Capture the cell that displays the provided text and extract its [x, y] central coordinate. 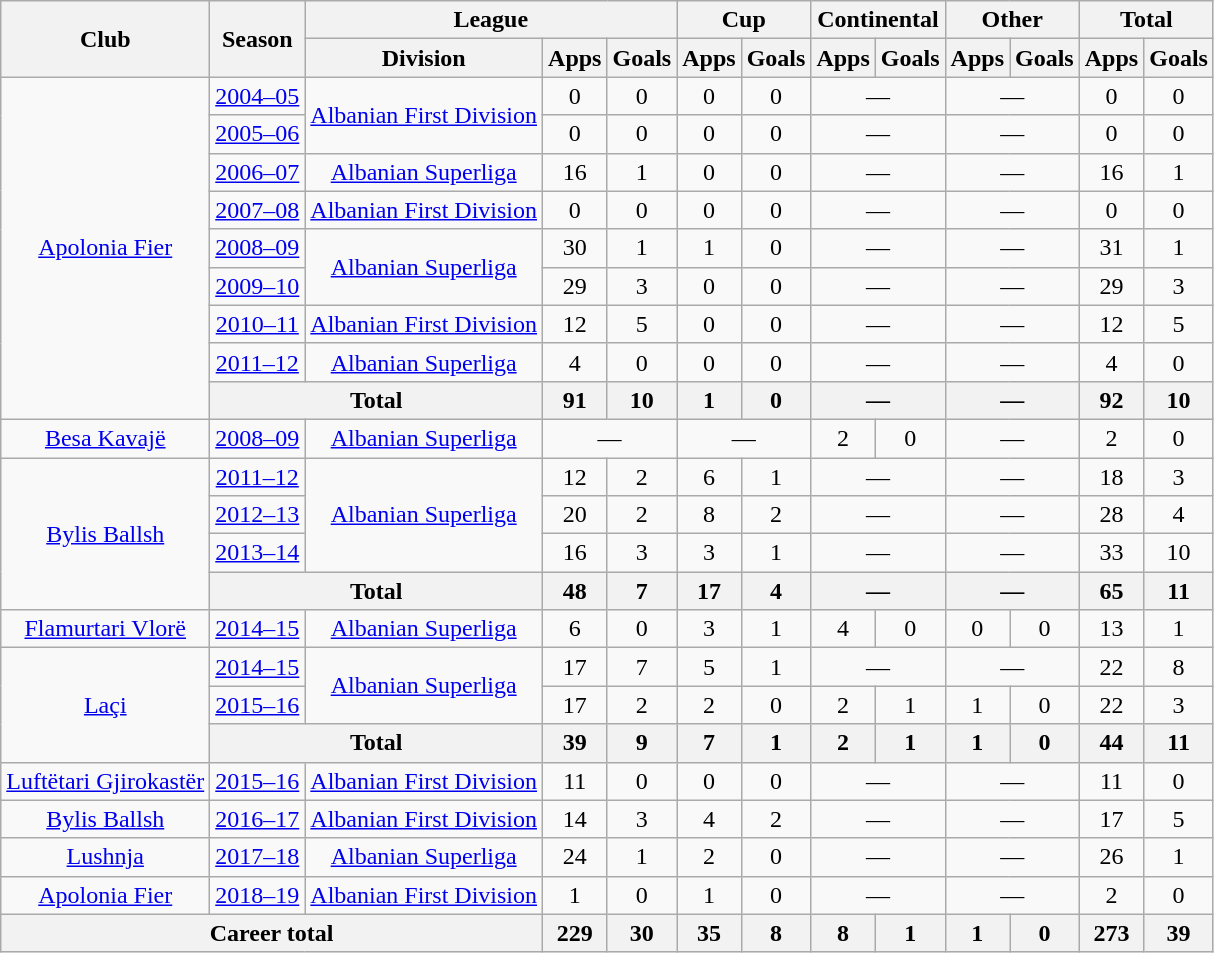
Flamurtari Vlorë [106, 629]
Division [424, 58]
44 [1111, 743]
2005–06 [258, 134]
35 [709, 933]
Other [1012, 20]
2017–18 [258, 857]
91 [575, 400]
65 [1111, 591]
92 [1111, 400]
273 [1111, 933]
Career total [272, 933]
2012–13 [258, 515]
Lushnja [106, 857]
Season [258, 39]
Laçi [106, 705]
Cup [744, 20]
Club [106, 39]
31 [1111, 248]
13 [1111, 629]
Continental [878, 20]
Besa Kavajë [106, 438]
2004–05 [258, 96]
28 [1111, 515]
2009–10 [258, 286]
229 [575, 933]
2007–08 [258, 210]
18 [1111, 477]
9 [642, 743]
2010–11 [258, 324]
2013–14 [258, 553]
24 [575, 857]
14 [575, 819]
2016–17 [258, 819]
20 [575, 515]
2018–19 [258, 895]
2006–07 [258, 172]
League [491, 20]
33 [1111, 553]
48 [575, 591]
Luftëtari Gjirokastër [106, 781]
26 [1111, 857]
